Determine the [X, Y] coordinate at the center of the cell enclosing the given text.  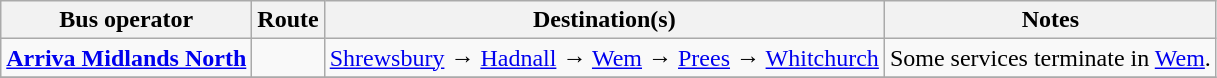
Destination(s) [604, 20]
Arriva Midlands North [126, 58]
Notes [1050, 20]
Route [288, 20]
Bus operator [126, 20]
Some services terminate in Wem. [1050, 58]
Shrewsbury → Hadnall → Wem → Prees → Whitchurch [604, 58]
